Capture the cell that displays the provided text and extract its [x, y] central coordinate. 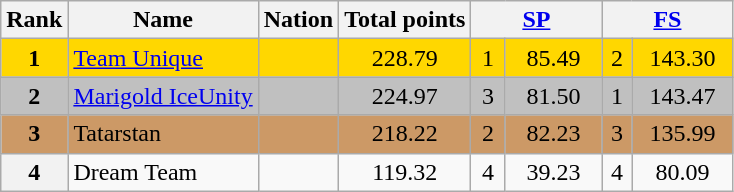
Marigold IceUnity [163, 96]
81.50 [554, 96]
Rank [34, 20]
224.97 [405, 96]
143.47 [682, 96]
SP [536, 20]
Nation [298, 20]
39.23 [554, 172]
Name [163, 20]
Total points [405, 20]
218.22 [405, 134]
85.49 [554, 58]
143.30 [682, 58]
Dream Team [163, 172]
80.09 [682, 172]
119.32 [405, 172]
82.23 [554, 134]
Tatarstan [163, 134]
FS [668, 20]
135.99 [682, 134]
228.79 [405, 58]
Team Unique [163, 58]
